Extract the (x, y) coordinate from the center of the cell holding the provided text.  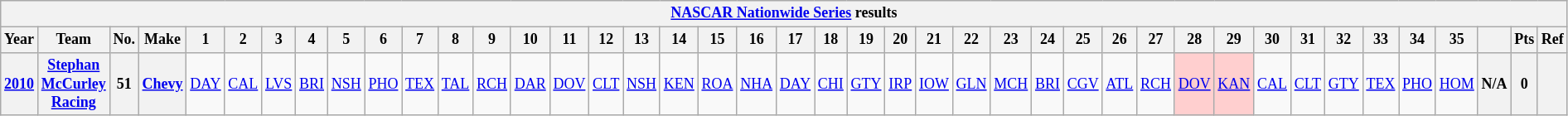
10 (530, 40)
Stephan McCurley Racing (73, 84)
14 (679, 40)
MCH (1011, 84)
15 (718, 40)
16 (757, 40)
No. (124, 40)
CHI (830, 84)
3 (278, 40)
KAN (1234, 84)
NASCAR Nationwide Series results (784, 13)
8 (455, 40)
27 (1156, 40)
1 (206, 40)
0 (1525, 84)
6 (383, 40)
Ref (1552, 40)
LVS (278, 84)
Make (162, 40)
26 (1120, 40)
N/A (1494, 84)
28 (1194, 40)
33 (1381, 40)
CGV (1082, 84)
7 (420, 40)
18 (830, 40)
4 (312, 40)
25 (1082, 40)
13 (641, 40)
12 (607, 40)
29 (1234, 40)
HOM (1457, 84)
IOW (935, 84)
IRP (900, 84)
11 (569, 40)
32 (1343, 40)
Pts (1525, 40)
DAR (530, 84)
NHA (757, 84)
19 (866, 40)
9 (492, 40)
KEN (679, 84)
Year (20, 40)
20 (900, 40)
34 (1417, 40)
51 (124, 84)
Chevy (162, 84)
21 (935, 40)
31 (1308, 40)
23 (1011, 40)
22 (971, 40)
GLN (971, 84)
ATL (1120, 84)
35 (1457, 40)
2 (244, 40)
30 (1273, 40)
TAL (455, 84)
2010 (20, 84)
ROA (718, 84)
5 (346, 40)
17 (795, 40)
24 (1048, 40)
Team (73, 40)
